Locate the cell with the specified text and output its [X, Y] center coordinate. 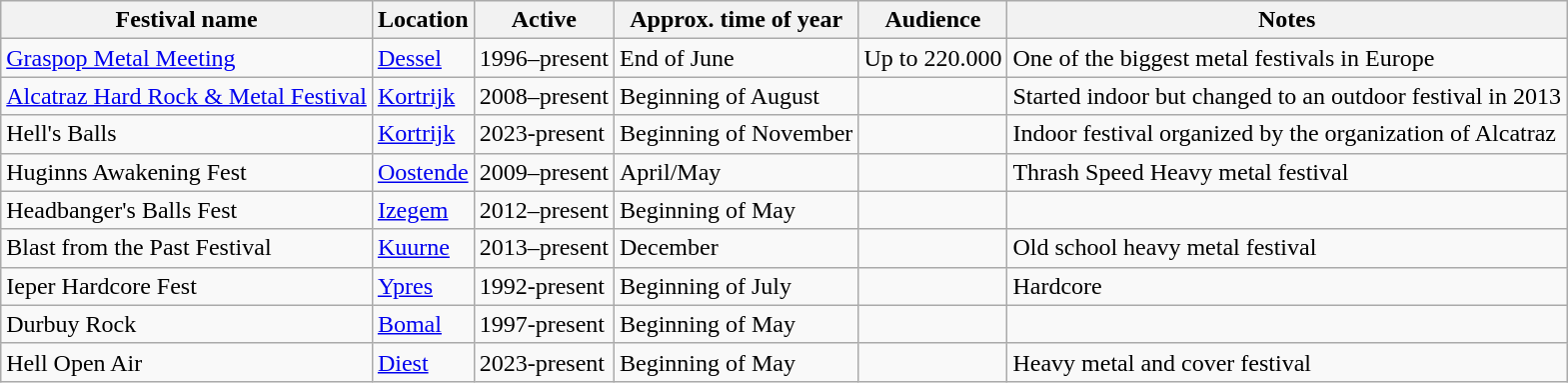
Bomal [423, 324]
End of June [736, 58]
Started indoor but changed to an outdoor festival in 2013 [1287, 96]
Blast from the Past Festival [187, 248]
Active [544, 20]
Thrash Speed Heavy metal festival [1287, 172]
Hell Open Air [187, 362]
Notes [1287, 20]
Festival name [187, 20]
Old school heavy metal festival [1287, 248]
Beginning of July [736, 286]
Heavy metal and cover festival [1287, 362]
Dessel [423, 58]
Diest [423, 362]
Huginns Awakening Fest [187, 172]
One of the biggest metal festivals in Europe [1287, 58]
April/May [736, 172]
Up to 220.000 [933, 58]
Beginning of November [736, 134]
1997-present [544, 324]
1992-present [544, 286]
Audience [933, 20]
1996–present [544, 58]
December [736, 248]
2012–present [544, 210]
Approx. time of year [736, 20]
Ieper Hardcore Fest [187, 286]
2013–present [544, 248]
Durbuy Rock [187, 324]
Graspop Metal Meeting [187, 58]
Kuurne [423, 248]
Alcatraz Hard Rock & Metal Festival [187, 96]
2008–present [544, 96]
Hell's Balls [187, 134]
Hardcore [1287, 286]
Beginning of August [736, 96]
Izegem [423, 210]
Ypres [423, 286]
2009–present [544, 172]
Location [423, 20]
Oostende [423, 172]
Indoor festival organized by the organization of Alcatraz [1287, 134]
Headbanger's Balls Fest [187, 210]
